Output the (x, y) coordinate of the center of the cell containing the given text.  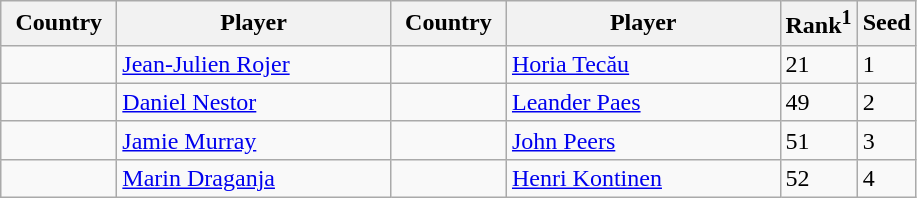
2 (886, 102)
49 (818, 102)
John Peers (643, 140)
Henri Kontinen (643, 178)
21 (818, 64)
Marin Draganja (254, 178)
Seed (886, 24)
Horia Tecău (643, 64)
1 (886, 64)
Jamie Murray (254, 140)
3 (886, 140)
4 (886, 178)
Rank1 (818, 24)
52 (818, 178)
Leander Paes (643, 102)
51 (818, 140)
Daniel Nestor (254, 102)
Jean-Julien Rojer (254, 64)
